Detect which cell encompasses the target text, then output its [X, Y] center coordinate. 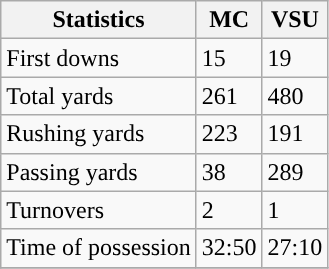
27:10 [295, 248]
480 [295, 96]
2 [229, 210]
223 [229, 134]
15 [229, 58]
VSU [295, 20]
Total yards [99, 96]
Turnovers [99, 210]
Passing yards [99, 172]
19 [295, 58]
Statistics [99, 20]
38 [229, 172]
Rushing yards [99, 134]
MC [229, 20]
261 [229, 96]
289 [295, 172]
1 [295, 210]
191 [295, 134]
First downs [99, 58]
32:50 [229, 248]
Time of possession [99, 248]
